Output the [x, y] coordinate of the center of the cell containing the given text.  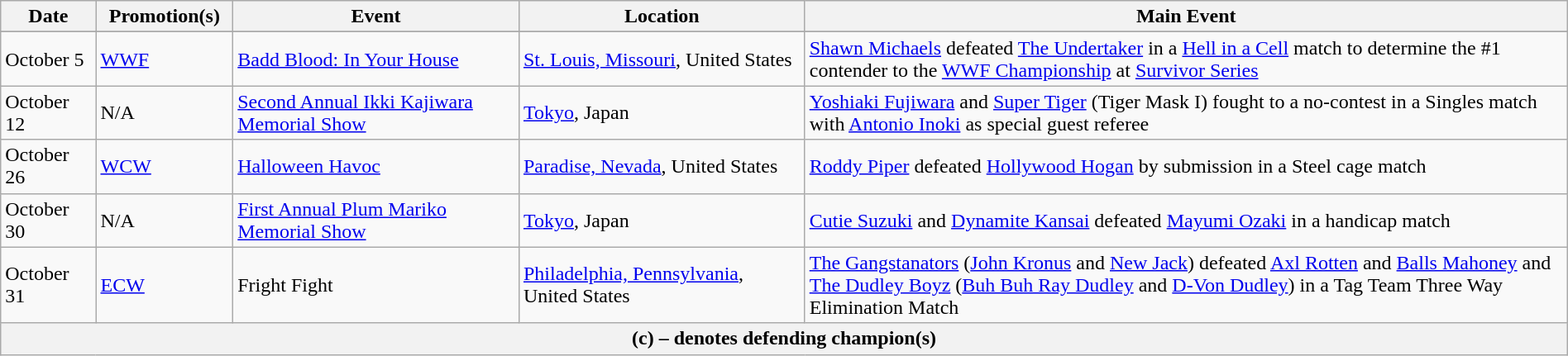
Fright Fight [376, 285]
WWF [165, 59]
Roddy Piper defeated Hollywood Hogan by submission in a Steel cage match [1186, 167]
Yoshiaki Fujiwara and Super Tiger (Tiger Mask I) fought to a no-contest in a Singles match with Antonio Inoki as special guest referee [1186, 112]
Location [662, 17]
WCW [165, 167]
ECW [165, 285]
Badd Blood: In Your House [376, 59]
October 26 [48, 167]
Main Event [1186, 17]
Event [376, 17]
Philadelphia, Pennsylvania, United States [662, 285]
Second Annual Ikki Kajiwara Memorial Show [376, 112]
Cutie Suzuki and Dynamite Kansai defeated Mayumi Ozaki in a handicap match [1186, 220]
October 30 [48, 220]
Paradise, Nevada, United States [662, 167]
First Annual Plum Mariko Memorial Show [376, 220]
October 31 [48, 285]
(c) – denotes defending champion(s) [784, 339]
St. Louis, Missouri, United States [662, 59]
October 5 [48, 59]
October 12 [48, 112]
Halloween Havoc [376, 167]
Date [48, 17]
Promotion(s) [165, 17]
Shawn Michaels defeated The Undertaker in a Hell in a Cell match to determine the #1 contender to the WWF Championship at Survivor Series [1186, 59]
